Pinpoint the cell where the given text exists, returning its [X, Y] midpoint coordinate. 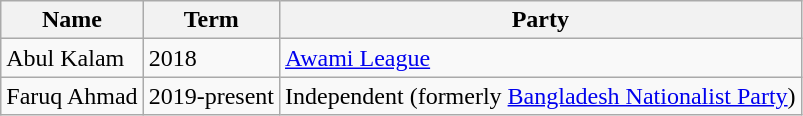
Awami League [540, 58]
Abul Kalam [72, 58]
Independent (formerly Bangladesh Nationalist Party) [540, 96]
Name [72, 20]
2019-present [211, 96]
Term [211, 20]
Faruq Ahmad [72, 96]
Party [540, 20]
2018 [211, 58]
